Provide the (x, y) coordinate of the cell's center where the given text is located.  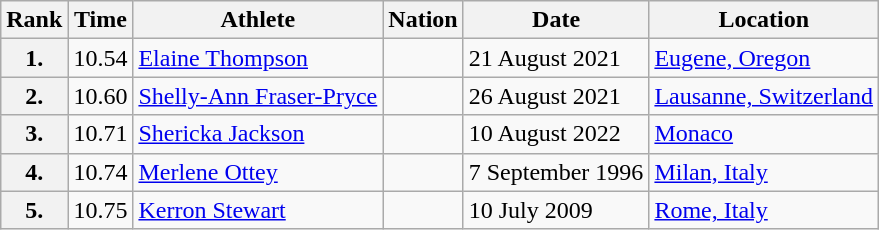
Shelly-Ann Fraser-Pryce (258, 96)
Monaco (764, 134)
Time (100, 20)
Location (764, 20)
21 August 2021 (556, 58)
7 September 1996 (556, 172)
Eugene, Oregon (764, 58)
Kerron Stewart (258, 210)
26 August 2021 (556, 96)
Rank (34, 20)
10.60 (100, 96)
Nation (423, 20)
Shericka Jackson (258, 134)
5. (34, 210)
3. (34, 134)
Milan, Italy (764, 172)
Merlene Ottey (258, 172)
10.75 (100, 210)
Athlete (258, 20)
1. (34, 58)
10.71 (100, 134)
Elaine Thompson (258, 58)
Lausanne, Switzerland (764, 96)
Rome, Italy (764, 210)
10.54 (100, 58)
4. (34, 172)
10.74 (100, 172)
Date (556, 20)
2. (34, 96)
10 August 2022 (556, 134)
10 July 2009 (556, 210)
